Find where the given text appears and provide that cell's center as [x, y] coordinate. 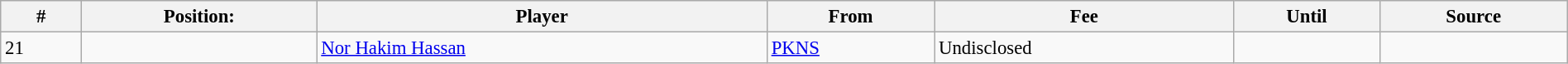
From [850, 17]
Player [542, 17]
Until [1307, 17]
PKNS [850, 48]
Undisclosed [1084, 48]
Source [1474, 17]
Fee [1084, 17]
21 [41, 48]
# [41, 17]
Position: [199, 17]
Nor Hakim Hassan [542, 48]
